Capture the cell that displays the provided text and extract its [X, Y] central coordinate. 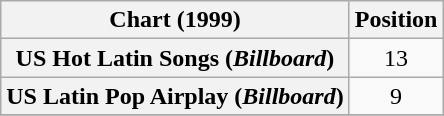
13 [396, 58]
9 [396, 96]
US Latin Pop Airplay (Billboard) [175, 96]
Chart (1999) [175, 20]
US Hot Latin Songs (Billboard) [175, 58]
Position [396, 20]
